Capture the cell that displays the provided text and extract its (X, Y) central coordinate. 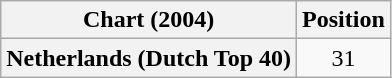
31 (344, 58)
Position (344, 20)
Chart (2004) (149, 20)
Netherlands (Dutch Top 40) (149, 58)
